Identify which cell holds the provided text, then report its (X, Y) central coordinate. 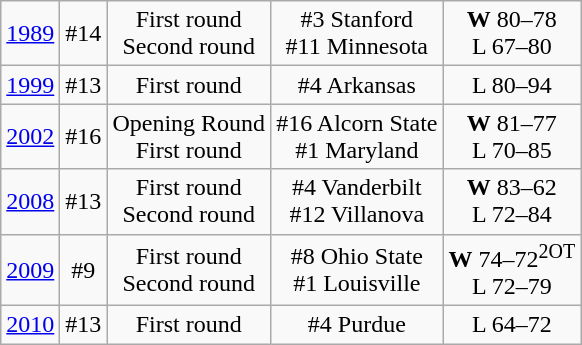
W 83–62L 72–84 (512, 202)
#4 Purdue (357, 325)
L 80–94 (512, 85)
W 80–78 L 67–80 (512, 34)
L 64–72 (512, 325)
2010 (30, 325)
#16 (84, 136)
#4 Vanderbilt#12 Villanova (357, 202)
#14 (84, 34)
#8 Ohio State#1 Louisville (357, 270)
#4 Arkansas (357, 85)
Opening RoundFirst round (189, 136)
1999 (30, 85)
#9 (84, 270)
W 74–722OTL 72–79 (512, 270)
2009 (30, 270)
#3 Stanford#11 Minnesota (357, 34)
W 81–77L 70–85 (512, 136)
#16 Alcorn State#1 Maryland (357, 136)
2002 (30, 136)
1989 (30, 34)
2008 (30, 202)
